Provide the [x, y] coordinate of the cell's center where the given text is located.  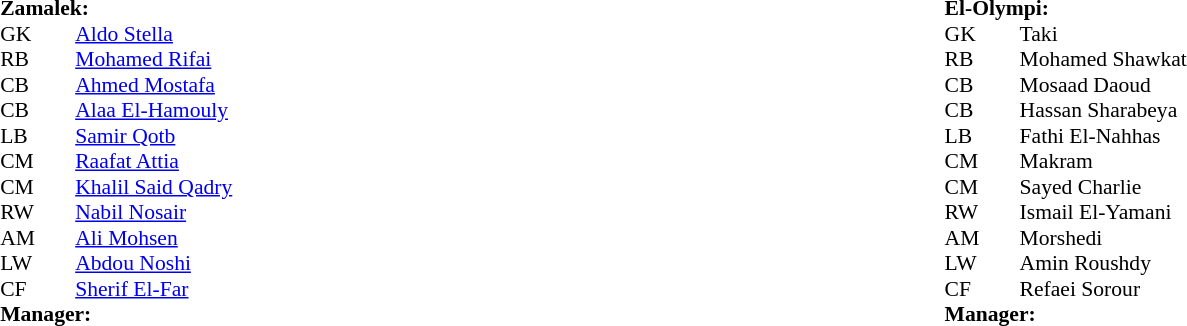
Mosaad Daoud [1104, 85]
Mohamed Shawkat [1104, 59]
Nabil Nosair [154, 213]
Hassan Sharabeya [1104, 111]
Taki [1104, 34]
Ali Mohsen [154, 238]
Aldo Stella [154, 34]
Raafat Attia [154, 161]
Abdou Noshi [154, 263]
Refaei Sorour [1104, 289]
Morshedi [1104, 238]
Sherif El-Far [154, 289]
Samir Qotb [154, 136]
Ismail El-Yamani [1104, 213]
Mohamed Rifai [154, 59]
Makram [1104, 161]
Alaa El-Hamouly [154, 111]
Ahmed Mostafa [154, 85]
Amin Roushdy [1104, 263]
Khalil Said Qadry [154, 187]
Fathi El-Nahhas [1104, 136]
Sayed Charlie [1104, 187]
